Pinpoint the cell where the given text exists, returning its [X, Y] midpoint coordinate. 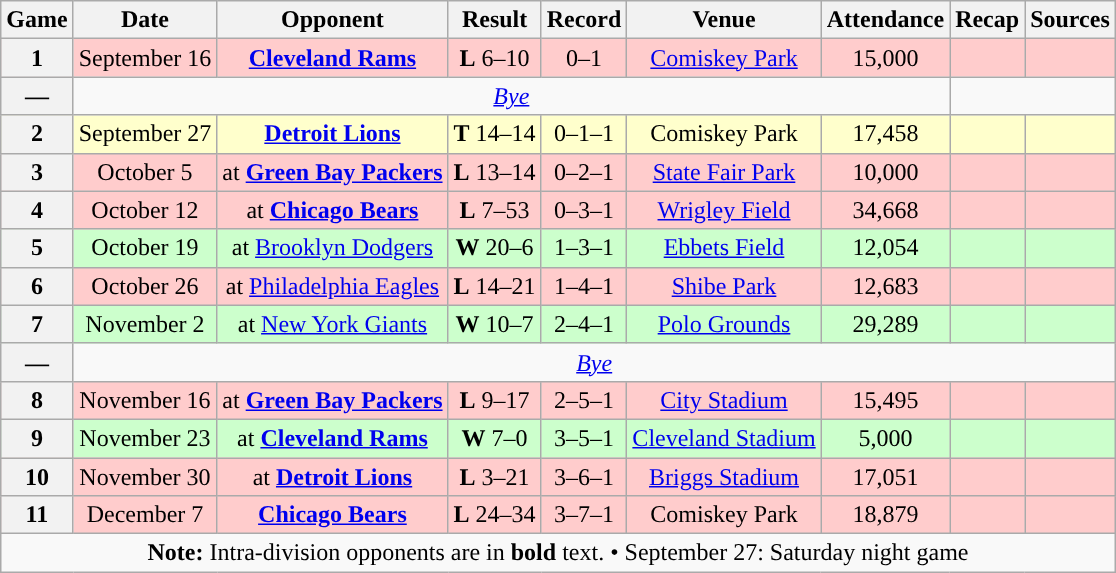
2–4–1 [584, 324]
November 16 [145, 400]
8 [37, 400]
0–1 [584, 58]
6 [37, 286]
L 13–14 [494, 172]
at Chicago Bears [332, 210]
at Brooklyn Dodgers [332, 248]
Cleveland Rams [332, 58]
3 [37, 172]
2–5–1 [584, 400]
10,000 [885, 172]
15,495 [885, 400]
Wrigley Field [724, 210]
L 9–17 [494, 400]
Shibe Park [724, 286]
Detroit Lions [332, 134]
1 [37, 58]
Venue [724, 20]
Ebbets Field [724, 248]
17,051 [885, 477]
Date [145, 20]
Sources [1070, 20]
1–3–1 [584, 248]
at Detroit Lions [332, 477]
Game [37, 20]
11 [37, 515]
Opponent [332, 20]
Note: Intra-division opponents are in bold text. • September 27: Saturday night game [558, 553]
State Fair Park [724, 172]
Record [584, 20]
November 23 [145, 438]
Polo Grounds [724, 324]
October 19 [145, 248]
Briggs Stadium [724, 477]
12,054 [885, 248]
10 [37, 477]
L 14–21 [494, 286]
December 7 [145, 515]
17,458 [885, 134]
October 26 [145, 286]
Result [494, 20]
Chicago Bears [332, 515]
T 14–14 [494, 134]
0–1–1 [584, 134]
Attendance [885, 20]
Recap [988, 20]
W 10–7 [494, 324]
at New York Giants [332, 324]
3–6–1 [584, 477]
4 [37, 210]
12,683 [885, 286]
3–5–1 [584, 438]
9 [37, 438]
1–4–1 [584, 286]
0–2–1 [584, 172]
7 [37, 324]
L 3–21 [494, 477]
September 16 [145, 58]
L 6–10 [494, 58]
W 7–0 [494, 438]
October 12 [145, 210]
2 [37, 134]
L 7–53 [494, 210]
5 [37, 248]
0–3–1 [584, 210]
November 2 [145, 324]
at Philadelphia Eagles [332, 286]
W 20–6 [494, 248]
at Cleveland Rams [332, 438]
Cleveland Stadium [724, 438]
September 27 [145, 134]
October 5 [145, 172]
5,000 [885, 438]
City Stadium [724, 400]
29,289 [885, 324]
18,879 [885, 515]
3–7–1 [584, 515]
15,000 [885, 58]
34,668 [885, 210]
November 30 [145, 477]
L 24–34 [494, 515]
